Return the [x, y] coordinate for the center point of the cell that contains the specified text.  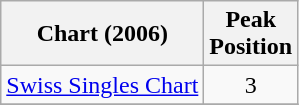
PeakPosition [251, 34]
3 [251, 85]
Chart (2006) [102, 34]
Swiss Singles Chart [102, 85]
